Capture the cell that displays the provided text and extract its (x, y) central coordinate. 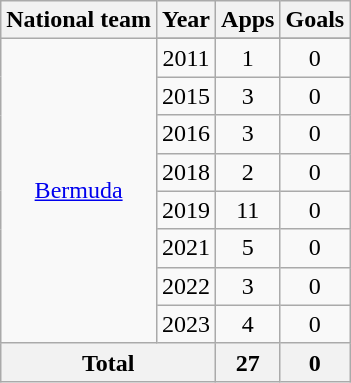
Apps (248, 20)
2019 (186, 210)
5 (248, 248)
2018 (186, 172)
1 (248, 58)
11 (248, 210)
2011 (186, 58)
National team (79, 20)
2021 (186, 248)
27 (248, 362)
Year (186, 20)
2023 (186, 324)
Total (108, 362)
2016 (186, 134)
Goals (315, 20)
2 (248, 172)
2022 (186, 286)
4 (248, 324)
Bermuda (79, 191)
2015 (186, 96)
